Provide the [x, y] coordinate of the cell's center where the given text is located.  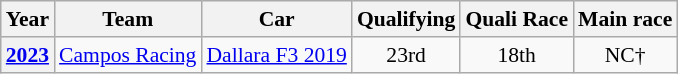
Year [28, 19]
Car [276, 19]
2023 [28, 55]
Quali Race [516, 19]
Team [128, 19]
18th [516, 55]
Main race [625, 19]
23rd [406, 55]
Qualifying [406, 19]
Campos Racing [128, 55]
Dallara F3 2019 [276, 55]
NC† [625, 55]
